Determine the (X, Y) coordinate at the center of the cell enclosing the given text.  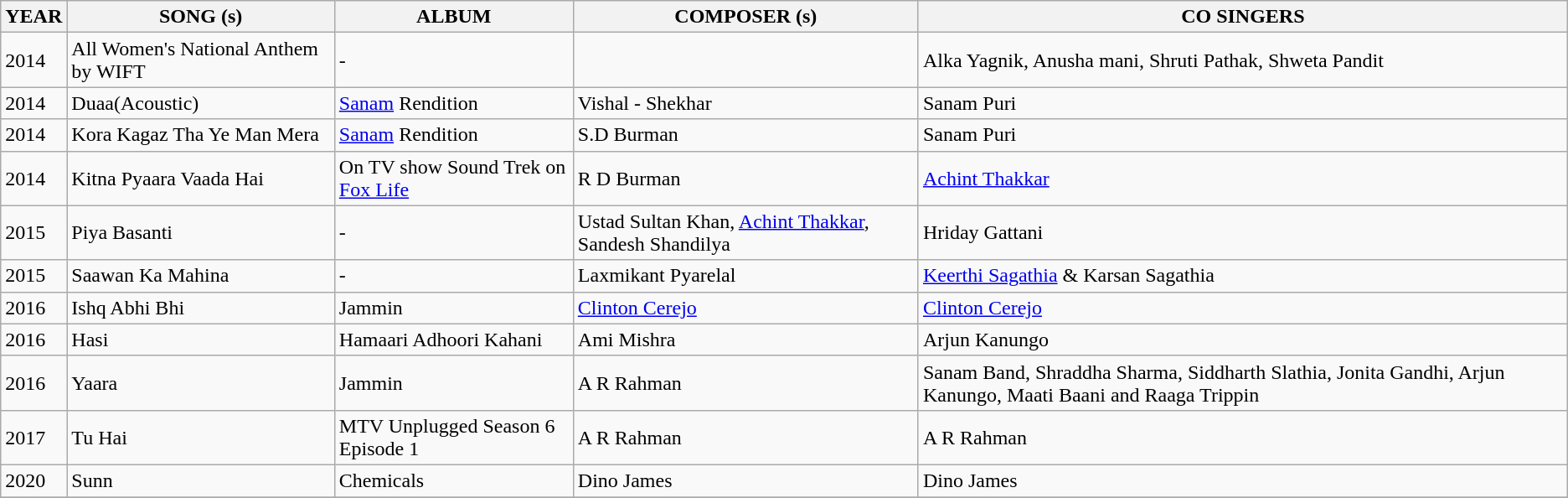
Ami Mishra (745, 340)
2017 (34, 438)
Kora Kagaz Tha Ye Man Mera (201, 135)
Saawan Ka Mahina (201, 276)
Ishq Abhi Bhi (201, 308)
On TV show Sound Trek on Fox Life (454, 178)
Sanam Band, Shraddha Sharma, Siddharth Slathia, Jonita Gandhi, Arjun Kanungo, Maati Baani and Raaga Trippin (1243, 382)
ALBUM (454, 17)
Tu Hai (201, 438)
Duaa(Acoustic) (201, 103)
Alka Yagnik, Anusha mani, Shruti Pathak, Shweta Pandit (1243, 60)
Chemicals (454, 480)
2020 (34, 480)
Sunn (201, 480)
Yaara (201, 382)
CO SINGERS (1243, 17)
S.D Burman (745, 135)
Keerthi Sagathia & Karsan Sagathia (1243, 276)
COMPOSER (s) (745, 17)
Arjun Kanungo (1243, 340)
SONG (s) (201, 17)
Achint Thakkar (1243, 178)
Vishal - Shekhar (745, 103)
Kitna Pyaara Vaada Hai (201, 178)
R D Burman (745, 178)
Laxmikant Pyarelal (745, 276)
Ustad Sultan Khan, Achint Thakkar, Sandesh Shandilya (745, 233)
Hamaari Adhoori Kahani (454, 340)
All Women's National Anthem by WIFT (201, 60)
MTV Unplugged Season 6 Episode 1 (454, 438)
Hriday Gattani (1243, 233)
Hasi (201, 340)
YEAR (34, 17)
Piya Basanti (201, 233)
